Extract the [x, y] coordinate from the center of the cell holding the provided text.  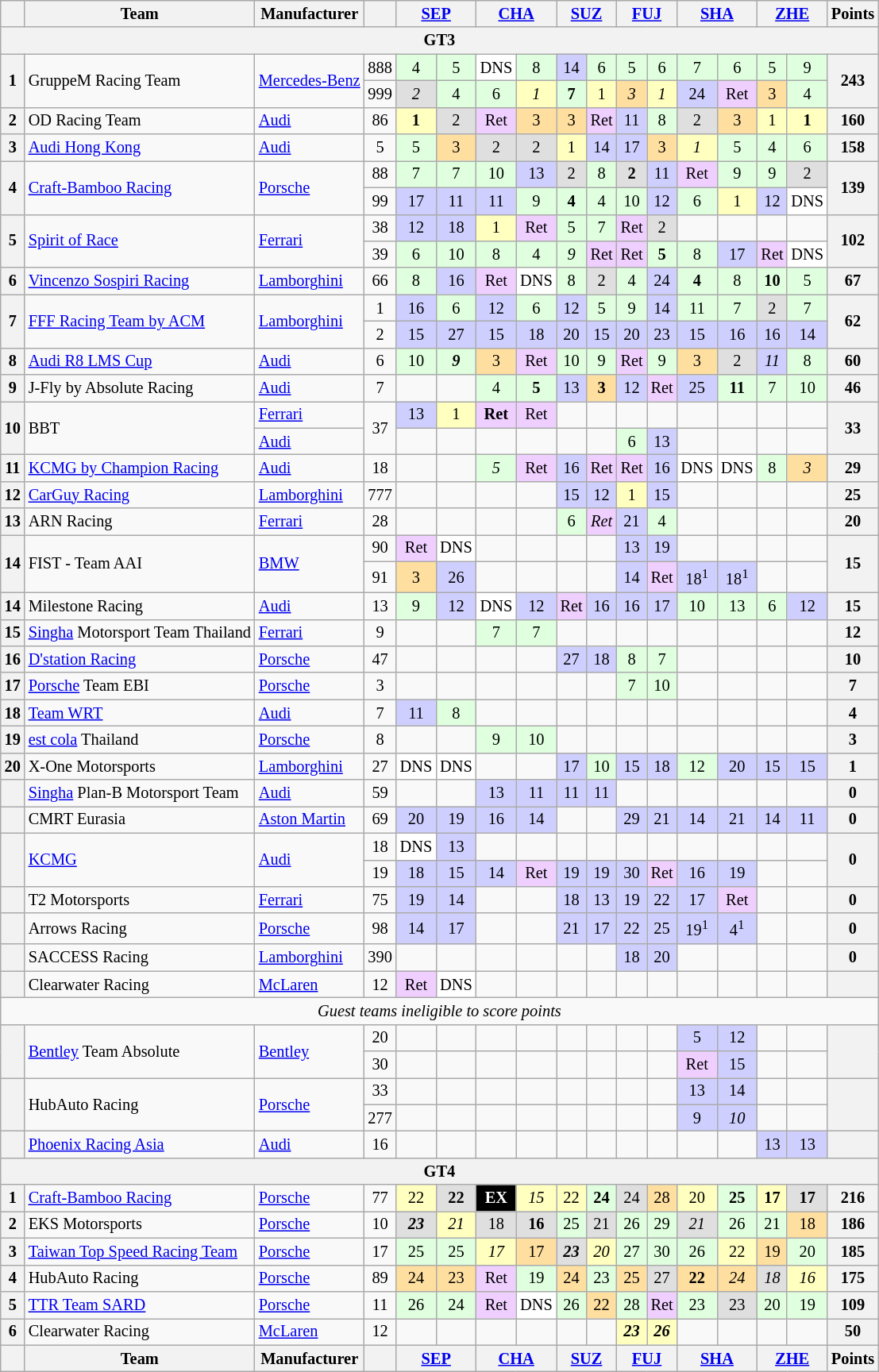
59 [380, 793]
62 [853, 321]
KCMG [140, 859]
GT3 [440, 40]
BBT [140, 427]
888 [380, 67]
75 [380, 900]
37 [380, 427]
Phoenix Racing Asia [140, 1144]
46 [853, 388]
777 [380, 495]
186 [853, 1224]
216 [853, 1198]
Aston Martin [310, 819]
GruppeM Racing Team [140, 81]
41 [737, 929]
T2 Motorsports [140, 900]
66 [380, 281]
Team WRT [140, 713]
Milestone Racing [140, 606]
50 [853, 1332]
Singha Plan-B Motorsport Team [140, 793]
Bentley [310, 1051]
OD Racing Team [140, 121]
98 [380, 929]
160 [853, 121]
60 [853, 361]
86 [380, 121]
EX [496, 1198]
89 [380, 1278]
999 [380, 94]
109 [853, 1305]
D'station Racing [140, 659]
KCMG by Champion Racing [140, 468]
Guest teams ineligible to score points [440, 1011]
ARN Racing [140, 522]
BMW [310, 564]
X-One Motorsports [140, 766]
J-Fly by Absolute Racing [140, 388]
Porsche Team EBI [140, 686]
Vincenzo Sospiri Racing [140, 281]
39 [380, 254]
EKS Motorsports [140, 1224]
est cola Thailand [140, 739]
158 [853, 148]
90 [380, 548]
88 [380, 174]
99 [380, 201]
77 [380, 1198]
Audi R8 LMS Cup [140, 361]
185 [853, 1251]
102 [853, 241]
390 [380, 958]
CarGuy Racing [140, 495]
Singha Motorsport Team Thailand [140, 633]
91 [380, 576]
38 [380, 228]
Arrows Racing [140, 929]
277 [380, 1118]
Taiwan Top Speed Racing Team [140, 1251]
47 [380, 659]
Spirit of Race [140, 241]
191 [697, 929]
67 [853, 281]
Audi Hong Kong [140, 148]
Mercedes-Benz [310, 81]
GT4 [440, 1171]
SACCESS Racing [140, 958]
139 [853, 187]
FIST - Team AAI [140, 564]
TTR Team SARD [140, 1305]
69 [380, 819]
FFF Racing Team by ACM [140, 321]
CMRT Eurasia [140, 819]
Bentley Team Absolute [140, 1051]
243 [853, 81]
175 [853, 1278]
